For the text-containing cell, return its midpoint in (x, y) coordinate format. 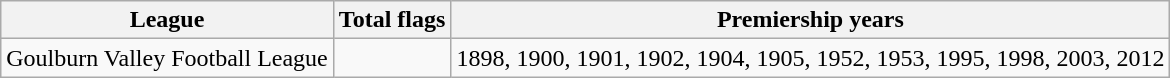
League (168, 20)
Goulburn Valley Football League (168, 58)
1898, 1900, 1901, 1902, 1904, 1905, 1952, 1953, 1995, 1998, 2003, 2012 (810, 58)
Total flags (392, 20)
Premiership years (810, 20)
